Locate the cell with the specified text and output its (X, Y) center coordinate. 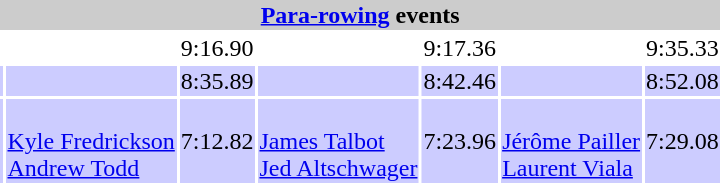
9:16.90 (217, 48)
7:23.96 (460, 141)
Para-rowing events (360, 15)
James TalbotJed Altschwager (338, 141)
9:17.36 (460, 48)
Kyle FredricksonAndrew Todd (91, 141)
8:42.46 (460, 81)
Jérôme PaillerLaurent Viala (572, 141)
7:12.82 (217, 141)
8:35.89 (217, 81)
